Output the (x, y) coordinate of the center of the cell containing the given text.  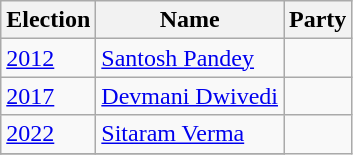
Sitaram Verma (190, 134)
Party (318, 20)
Santosh Pandey (190, 58)
2012 (48, 58)
Name (190, 20)
Election (48, 20)
2022 (48, 134)
2017 (48, 96)
Devmani Dwivedi (190, 96)
